Search for the cell housing the specified text and yield its (X, Y) center coordinate. 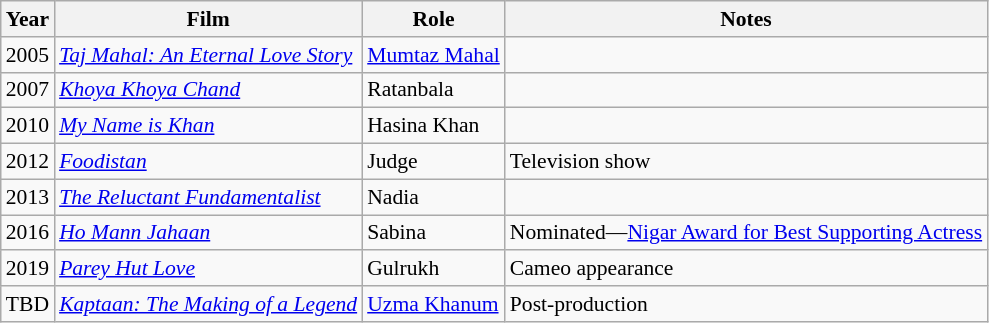
2019 (28, 269)
Notes (746, 19)
Post-production (746, 304)
2007 (28, 90)
Parey Hut Love (208, 269)
Film (208, 19)
Foodistan (208, 162)
Taj Mahal: An Eternal Love Story (208, 55)
Mumtaz Mahal (434, 55)
2012 (28, 162)
Year (28, 19)
Uzma Khanum (434, 304)
Cameo appearance (746, 269)
Khoya Khoya Chand (208, 90)
Role (434, 19)
2013 (28, 197)
Hasina Khan (434, 126)
Kaptaan: The Making of a Legend (208, 304)
2005 (28, 55)
Ratanbala (434, 90)
TBD (28, 304)
Judge (434, 162)
Nadia (434, 197)
Ho Mann Jahaan (208, 233)
Television show (746, 162)
The Reluctant Fundamentalist (208, 197)
Gulrukh (434, 269)
2016 (28, 233)
My Name is Khan (208, 126)
Nominated—Nigar Award for Best Supporting Actress (746, 233)
2010 (28, 126)
Sabina (434, 233)
